Extract the (X, Y) coordinate from the center of the cell holding the provided text.  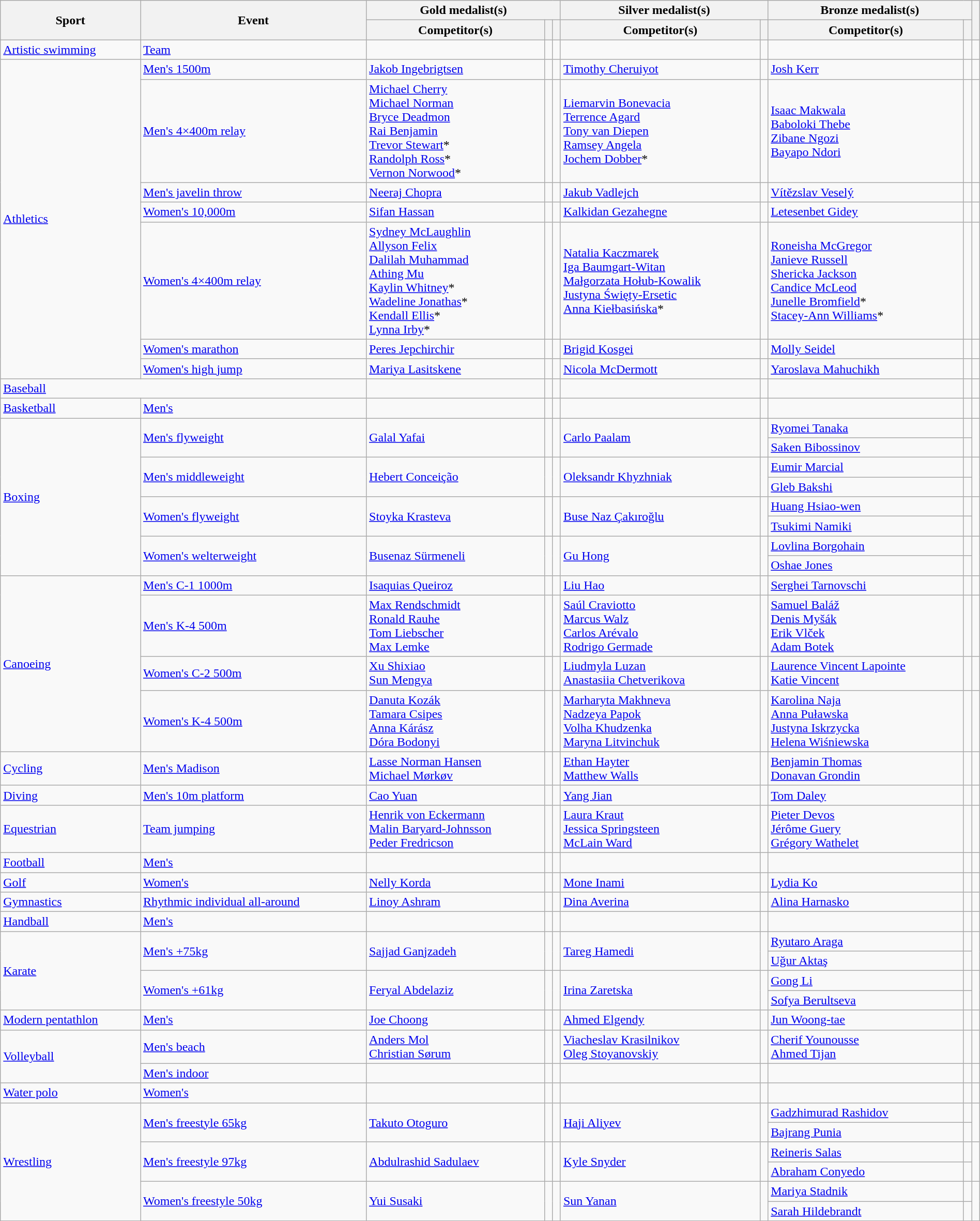
Baseball (183, 388)
Gold medalist(s) (464, 10)
Mariya Lasitskene (456, 369)
Irina Zaretska (660, 990)
Men's flyweight (253, 437)
Hebert Conceição (456, 477)
Men's indoor (253, 1073)
Men's 1500m (253, 69)
Canoeing (70, 664)
Women's 10,000m (253, 212)
Pieter DevosJérôme GueryGrégory Wathelet (866, 829)
Artistic swimming (70, 50)
Henrik von EckermannMalin Baryard-JohnssonPeder Fredricson (456, 829)
Water polo (70, 1093)
Ahmed Elgendy (660, 1020)
Feryal Abdelaziz (456, 990)
Ryomei Tanaka (866, 428)
Golf (70, 882)
Yang Jian (660, 795)
Serghei Tarnovschi (866, 585)
Sifan Hassan (456, 212)
Viacheslav KrasilnikovOleg Stoyanovskiy (660, 1046)
Stoyka Krasteva (456, 516)
Natalia KaczmarekIga Baumgart-WitanMałgorzata Hołub-KowalikJustyna Święty-ErseticAnna Kiełbasińska* (660, 280)
Mone Inami (660, 882)
Volleyball (70, 1057)
Peres Jepchirchir (456, 349)
Lovlina Borgohain (866, 546)
Josh Kerr (866, 69)
Nelly Korda (456, 882)
Diving (70, 795)
Sarah Hildebrandt (866, 1211)
Laurence Vincent Lapointe Katie Vincent (866, 673)
Takuto Otoguro (456, 1122)
Women's 4×400m relay (253, 280)
Jakub Vadlejch (660, 192)
Neeraj Chopra (456, 192)
Galal Yafai (456, 437)
Liudmyla Luzan Anastasiia Chetverikova (660, 673)
Women's C-2 500m (253, 673)
Boxing (70, 496)
Rhythmic individual all-around (253, 902)
Nicola McDermott (660, 369)
Gleb Bakshi (866, 487)
Max RendschmidtRonald RauheTom LiebscherMax Lemke (456, 625)
Liemarvin BonevaciaTerrence AgardTony van DiepenRamsey AngelaJochem Dobber* (660, 131)
Cao Yuan (456, 795)
Eumir Marcial (866, 467)
Men's C-1 1000m (253, 585)
Saken Bibossinov (866, 448)
Team (253, 50)
Equestrian (70, 829)
Reineris Salas (866, 1152)
Wrestling (70, 1162)
Joe Choong (456, 1020)
Men's beach (253, 1046)
Sajjad Ganjzadeh (456, 951)
Oshae Jones (866, 566)
Oleksandr Khyzhniak (660, 477)
Kalkidan Gezahegne (660, 212)
Laura KrautJessica SpringsteenMcLain Ward (660, 829)
Danuta KozákTamara CsipesAnna KárászDóra Bodonyi (456, 721)
Women's welterweight (253, 556)
Mariya Stadnik (866, 1191)
Sport (70, 20)
Roneisha McGregorJanieve RussellShericka JacksonCandice McLeodJunelle Bromfield*Stacey-Ann Williams* (866, 280)
Modern pentathlon (70, 1020)
Men's 10m platform (253, 795)
Samuel BalážDenis MyšákErik VlčekAdam Botek (866, 625)
Women's freestyle 50kg (253, 1201)
Basketball (70, 408)
Huang Hsiao-wen (866, 507)
Isaac MakwalaBaboloki ThebeZibane NgoziBayapo Ndori (866, 131)
Isaquias Queiroz (456, 585)
Lydia Ko (866, 882)
Cherif YounousseAhmed Tijan (866, 1046)
Alina Harnasko (866, 902)
Tom Daley (866, 795)
Women's flyweight (253, 516)
Tareg Hamedi (660, 951)
Team jumping (253, 829)
Women's +61kg (253, 990)
Bajrang Punia (866, 1132)
Kyle Snyder (660, 1162)
Linoy Ashram (456, 902)
Men's 4×400m relay (253, 131)
Event (253, 20)
Gymnastics (70, 902)
Brigid Kosgei (660, 349)
Men's javelin throw (253, 192)
Marharyta MakhnevaNadzeya PapokVolha KhudzenkaMaryna Litvinchuk (660, 721)
Abraham Conyedo (866, 1171)
Men's freestyle 97kg (253, 1162)
Uğur Aktaş (866, 961)
Athletics (70, 219)
Sydney McLaughlinAllyson FelixDalilah MuhammadAthing MuKaylin Whitney*Wadeline Jonathas*Kendall Ellis*Lynna Irby* (456, 280)
Silver medalist(s) (664, 10)
Gadzhimurad Rashidov (866, 1112)
Liu Hao (660, 585)
Letesenbet Gidey (866, 212)
Benjamin ThomasDonavan Grondin (866, 768)
Gong Li (866, 981)
Busenaz Sürmeneli (456, 556)
Dina Averina (660, 902)
Haji Aliyev (660, 1122)
Yaroslava Mahuchikh (866, 369)
Buse Naz Çakıroğlu (660, 516)
Molly Seidel (866, 349)
Ethan HayterMatthew Walls (660, 768)
Gu Hong (660, 556)
Vítězslav Veselý (866, 192)
Football (70, 862)
Michael CherryMichael NormanBryce DeadmonRai BenjaminTrevor Stewart*Randolph Ross*Vernon Norwood* (456, 131)
Men's K-4 500m (253, 625)
Men's Madison (253, 768)
Anders MolChristian Sørum (456, 1046)
Yui Susaki (456, 1201)
Women's K-4 500m (253, 721)
Men's freestyle 65kg (253, 1122)
Sun Yanan (660, 1201)
Jakob Ingebrigtsen (456, 69)
Men's middleweight (253, 477)
Women's marathon (253, 349)
Handball (70, 922)
Karate (70, 971)
Sofya Berultseva (866, 1000)
Bronze medalist(s) (870, 10)
Ryutaro Araga (866, 941)
Karolina NajaAnna PuławskaJustyna IskrzyckaHelena Wiśniewska (866, 721)
Saúl CraviottoMarcus WalzCarlos ArévaloRodrigo Germade (660, 625)
Tsukimi Namiki (866, 526)
Abdulrashid Sadulaev (456, 1162)
Women's high jump (253, 369)
Timothy Cheruiyot (660, 69)
Men's +75kg (253, 951)
Cycling (70, 768)
Jun Woong-tae (866, 1020)
Xu Shixiao Sun Mengya (456, 673)
Lasse Norman HansenMichael Mørkøv (456, 768)
Carlo Paalam (660, 437)
